Determine the [x, y] coordinate at the center of the cell enclosing the given text.  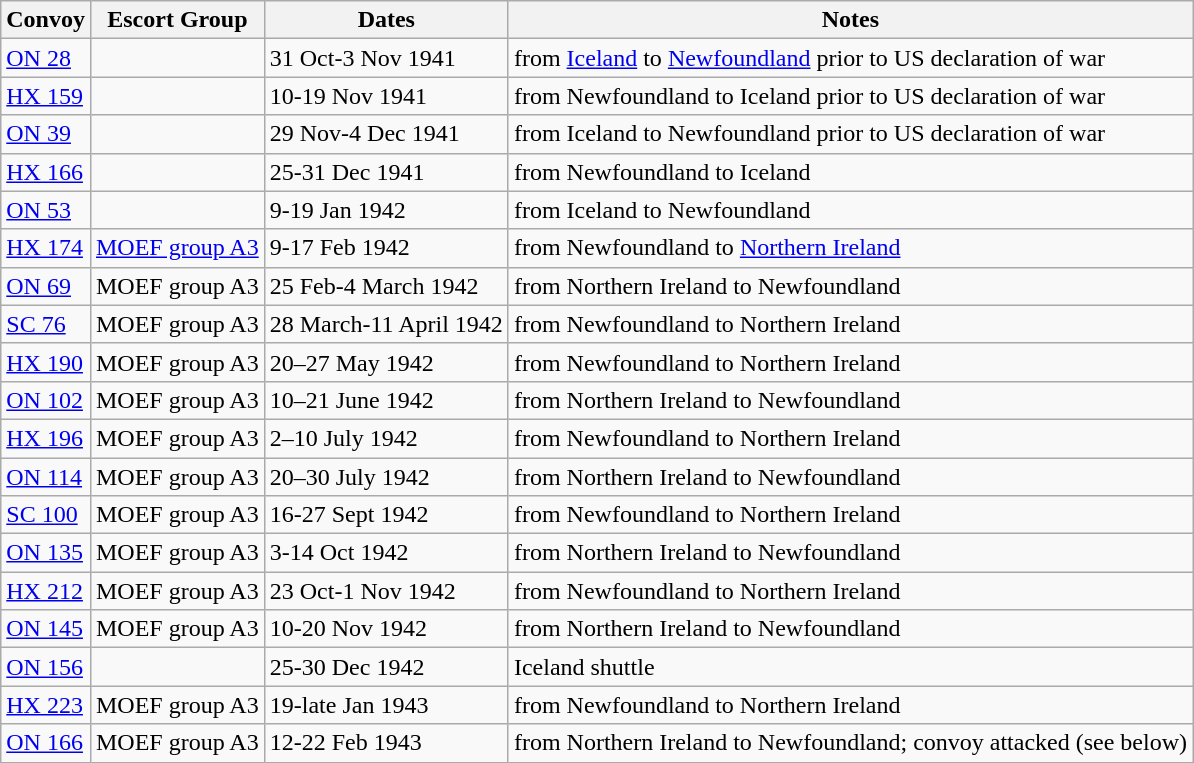
ON 135 [46, 553]
20–27 May 1942 [386, 362]
ON 145 [46, 629]
from Northern Ireland to Newfoundland; convoy attacked (see below) [850, 743]
ON 39 [46, 134]
HX 159 [46, 96]
HX 166 [46, 172]
Iceland shuttle [850, 667]
HX 212 [46, 591]
10-19 Nov 1941 [386, 96]
10–21 June 1942 [386, 400]
16-27 Sept 1942 [386, 515]
Convoy [46, 20]
Dates [386, 20]
2–10 July 1942 [386, 438]
12-22 Feb 1943 [386, 743]
HX 196 [46, 438]
31 Oct-3 Nov 1941 [386, 58]
9-17 Feb 1942 [386, 248]
29 Nov-4 Dec 1941 [386, 134]
Notes [850, 20]
ON 114 [46, 477]
9-19 Jan 1942 [386, 210]
23 Oct-1 Nov 1942 [386, 591]
20–30 July 1942 [386, 477]
25 Feb-4 March 1942 [386, 286]
from Newfoundland to Iceland prior to US declaration of war [850, 96]
HX 223 [46, 705]
HX 190 [46, 362]
HX 174 [46, 248]
ON 69 [46, 286]
ON 166 [46, 743]
ON 28 [46, 58]
ON 102 [46, 400]
25-31 Dec 1941 [386, 172]
28 March-11 April 1942 [386, 324]
SC 76 [46, 324]
ON 156 [46, 667]
ON 53 [46, 210]
25-30 Dec 1942 [386, 667]
from Newfoundland to Iceland [850, 172]
10-20 Nov 1942 [386, 629]
3-14 Oct 1942 [386, 553]
19-late Jan 1943 [386, 705]
from Iceland to Newfoundland [850, 210]
SC 100 [46, 515]
Escort Group [177, 20]
